Output the [X, Y] coordinate of the center of the cell containing the given text.  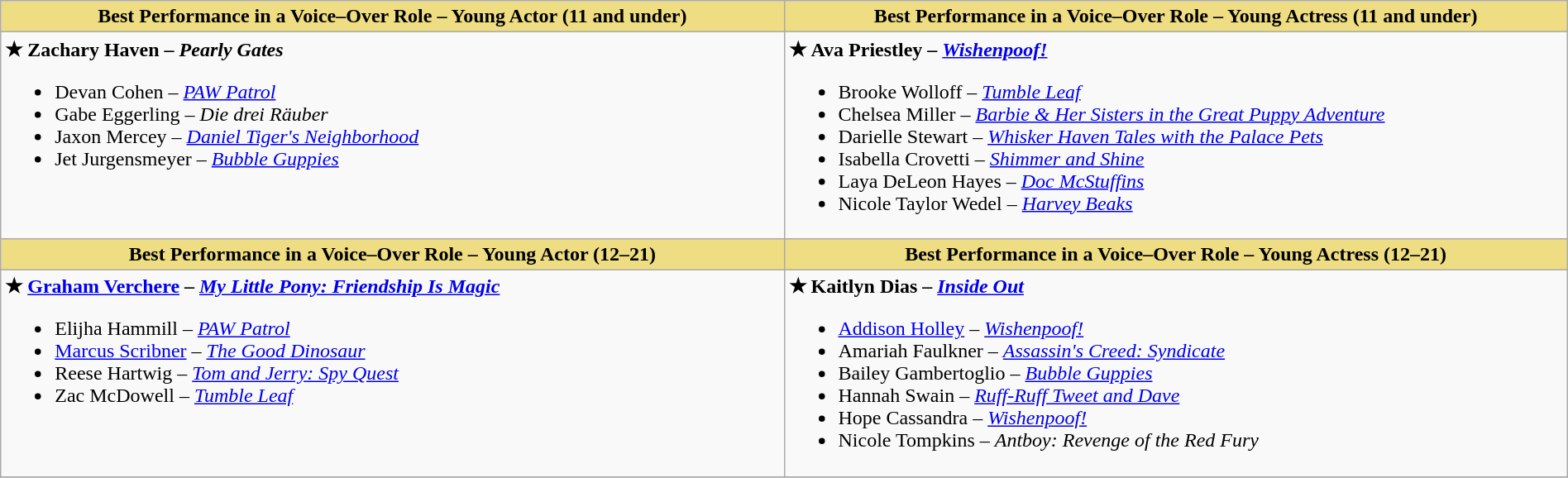
Best Performance in a Voice–Over Role – Young Actress (11 and under) [1176, 17]
Best Performance in a Voice–Over Role – Young Actress (12–21) [1176, 254]
Best Performance in a Voice–Over Role – Young Actor (12–21) [392, 254]
Best Performance in a Voice–Over Role – Young Actor (11 and under) [392, 17]
